From the cell containing the given text, extract its center point as [x, y] coordinate. 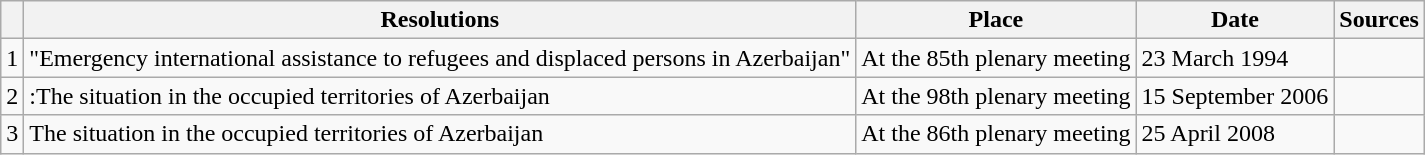
1 [12, 58]
The situation in the occupied territories of Azerbaijan [440, 134]
At the 86th plenary meeting [996, 134]
Place [996, 20]
Sources [1380, 20]
Date [1235, 20]
23 March 1994 [1235, 58]
Resolutions [440, 20]
At the 85th plenary meeting [996, 58]
3 [12, 134]
25 April 2008 [1235, 134]
:The situation in the occupied territories of Azerbaijan [440, 96]
"Emergency international assistance to refugees and displaced persons in Azerbaijan" [440, 58]
15 September 2006 [1235, 96]
At the 98th plenary meeting [996, 96]
2 [12, 96]
